From the cell containing the given text, extract its center point as [X, Y] coordinate. 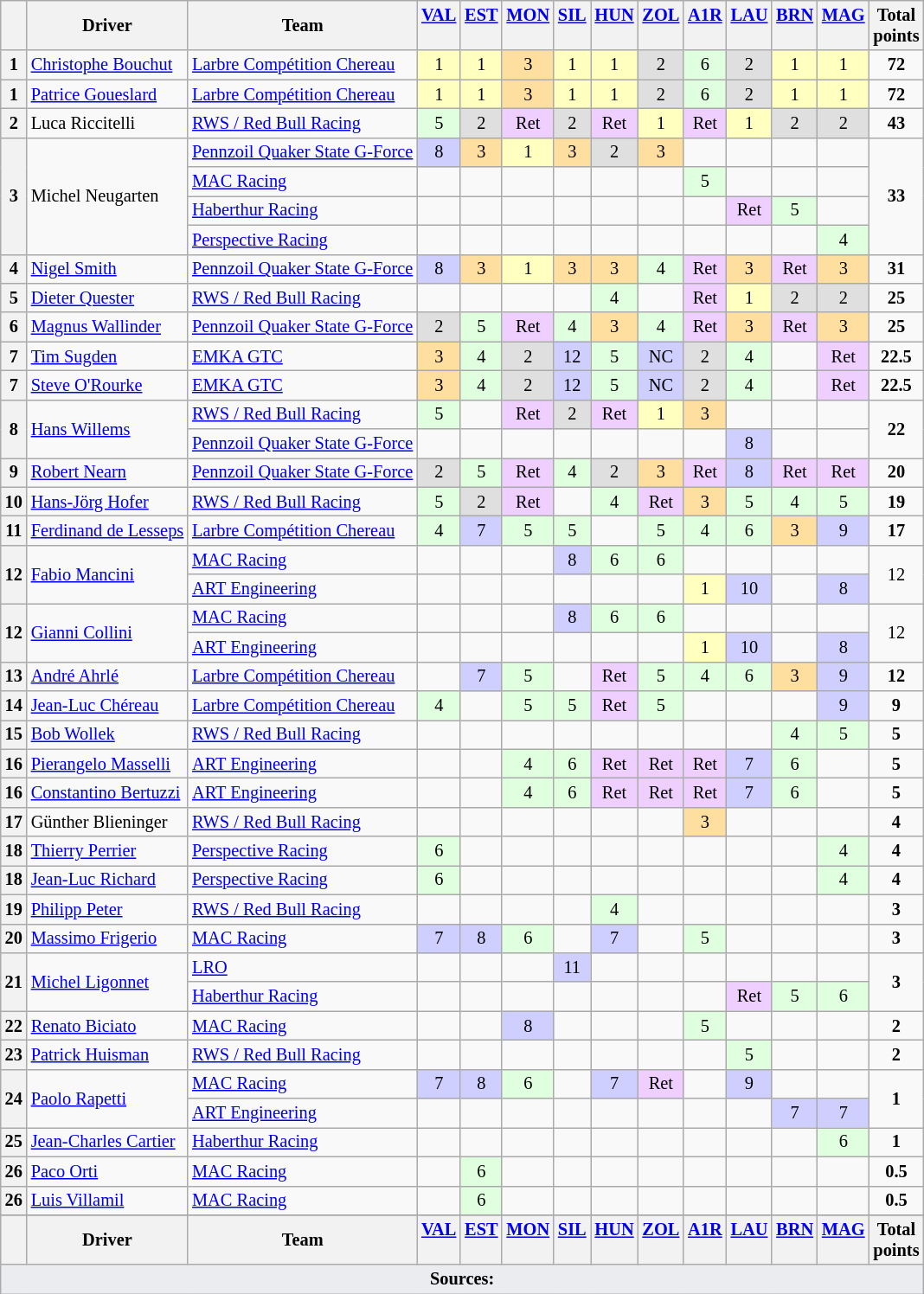
Constantino Bertuzzi [107, 792]
Hans Willems [107, 429]
21 [14, 981]
Robert Nearn [107, 472]
Michel Neugarten [107, 195]
Massimo Frigerio [107, 938]
Bob Wollek [107, 734]
Jean-Luc Chéreau [107, 705]
31 [896, 269]
Renato Biciato [107, 1026]
Jean-Luc Richard [107, 880]
LRO [303, 967]
Steve O'Rourke [107, 385]
24 [14, 1099]
Luis Villamil [107, 1201]
13 [14, 676]
Pierangelo Masselli [107, 764]
Jean-Charles Cartier [107, 1142]
Fabio Mancini [107, 574]
André Ahrlé [107, 676]
15 [14, 734]
33 [896, 195]
Patrice Goueslard [107, 94]
Ferdinand de Lesseps [107, 530]
Philipp Peter [107, 909]
Gianni Collini [107, 631]
Paolo Rapetti [107, 1099]
14 [14, 705]
43 [896, 123]
Luca Riccitelli [107, 123]
Günther Blieninger [107, 822]
23 [14, 1054]
Patrick Huisman [107, 1054]
Nigel Smith [107, 269]
Tim Sugden [107, 356]
Michel Ligonnet [107, 981]
Hans-Jörg Hofer [107, 502]
Thierry Perrier [107, 851]
Magnus Wallinder [107, 327]
Paco Orti [107, 1171]
Sources: [462, 1279]
Dieter Quester [107, 298]
Christophe Bouchut [107, 65]
